Scan for the cell matching the given text and deliver its (X, Y) coordinate at center. 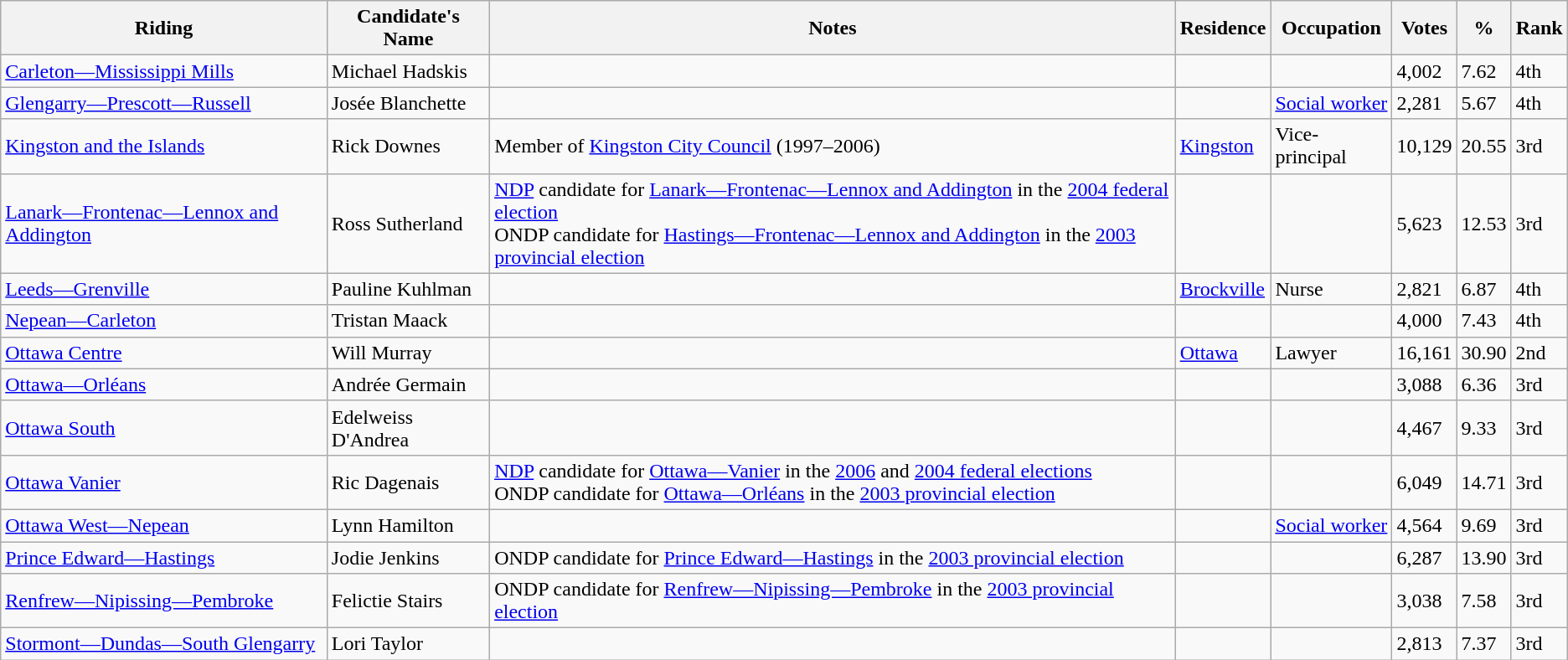
Nepean—Carleton (164, 321)
Lynn Hamilton (408, 525)
30.90 (1484, 353)
Josée Blanchette (408, 103)
Carleton—Mississippi Mills (164, 71)
Michael Hadskis (408, 71)
Pauline Kuhlman (408, 289)
Leeds—Grenville (164, 289)
Renfrew—Nipissing—Pembroke (164, 601)
4,467 (1424, 427)
Brockville (1223, 289)
4,000 (1424, 321)
Member of Kingston City Council (1997–2006) (833, 146)
Kingston and the Islands (164, 146)
Ottawa Centre (164, 353)
Ottawa South (164, 427)
Nurse (1332, 289)
Tristan Maack (408, 321)
Kingston (1223, 146)
Ross Sutherland (408, 223)
3,038 (1424, 601)
Notes (833, 28)
Lanark—Frontenac—Lennox and Addington (164, 223)
Jodie Jenkins (408, 557)
Ottawa Vanier (164, 482)
Occupation (1332, 28)
Ottawa West—Nepean (164, 525)
ONDP candidate for Renfrew—Nipissing—Pembroke in the 2003 provincial election (833, 601)
ONDP candidate for Prince Edward—Hastings in the 2003 provincial election (833, 557)
% (1484, 28)
Will Murray (408, 353)
7.43 (1484, 321)
2,813 (1424, 644)
Residence (1223, 28)
7.58 (1484, 601)
Glengarry—Prescott—Russell (164, 103)
4,564 (1424, 525)
9.69 (1484, 525)
4,002 (1424, 71)
20.55 (1484, 146)
Prince Edward—Hastings (164, 557)
16,161 (1424, 353)
9.33 (1484, 427)
10,129 (1424, 146)
2nd (1540, 353)
6.36 (1484, 384)
Ottawa (1223, 353)
5.67 (1484, 103)
Lori Taylor (408, 644)
7.37 (1484, 644)
NDP candidate for Ottawa—Vanier in the 2006 and 2004 federal elections ONDP candidate for Ottawa—Orléans in the 2003 provincial election (833, 482)
Rick Downes (408, 146)
Andrée Germain (408, 384)
Ric Dagenais (408, 482)
13.90 (1484, 557)
6,287 (1424, 557)
6,049 (1424, 482)
Felictie Stairs (408, 601)
Rank (1540, 28)
14.71 (1484, 482)
Lawyer (1332, 353)
6.87 (1484, 289)
Ottawa—Orléans (164, 384)
7.62 (1484, 71)
12.53 (1484, 223)
5,623 (1424, 223)
Votes (1424, 28)
Riding (164, 28)
Candidate's Name (408, 28)
Stormont—Dundas—South Glengarry (164, 644)
3,088 (1424, 384)
2,821 (1424, 289)
2,281 (1424, 103)
Vice-principal (1332, 146)
Edelweiss D'Andrea (408, 427)
